Output the [x, y] coordinate of the center of the cell containing the given text.  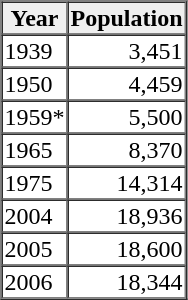
1959* [35, 116]
5,500 [127, 116]
1965 [35, 150]
2006 [35, 282]
2004 [35, 216]
1939 [35, 50]
8,370 [127, 150]
18,600 [127, 248]
Population [127, 18]
1975 [35, 182]
1950 [35, 84]
18,344 [127, 282]
2005 [35, 248]
14,314 [127, 182]
4,459 [127, 84]
18,936 [127, 216]
3,451 [127, 50]
Year [35, 18]
